Search for the cell housing the specified text and yield its [x, y] center coordinate. 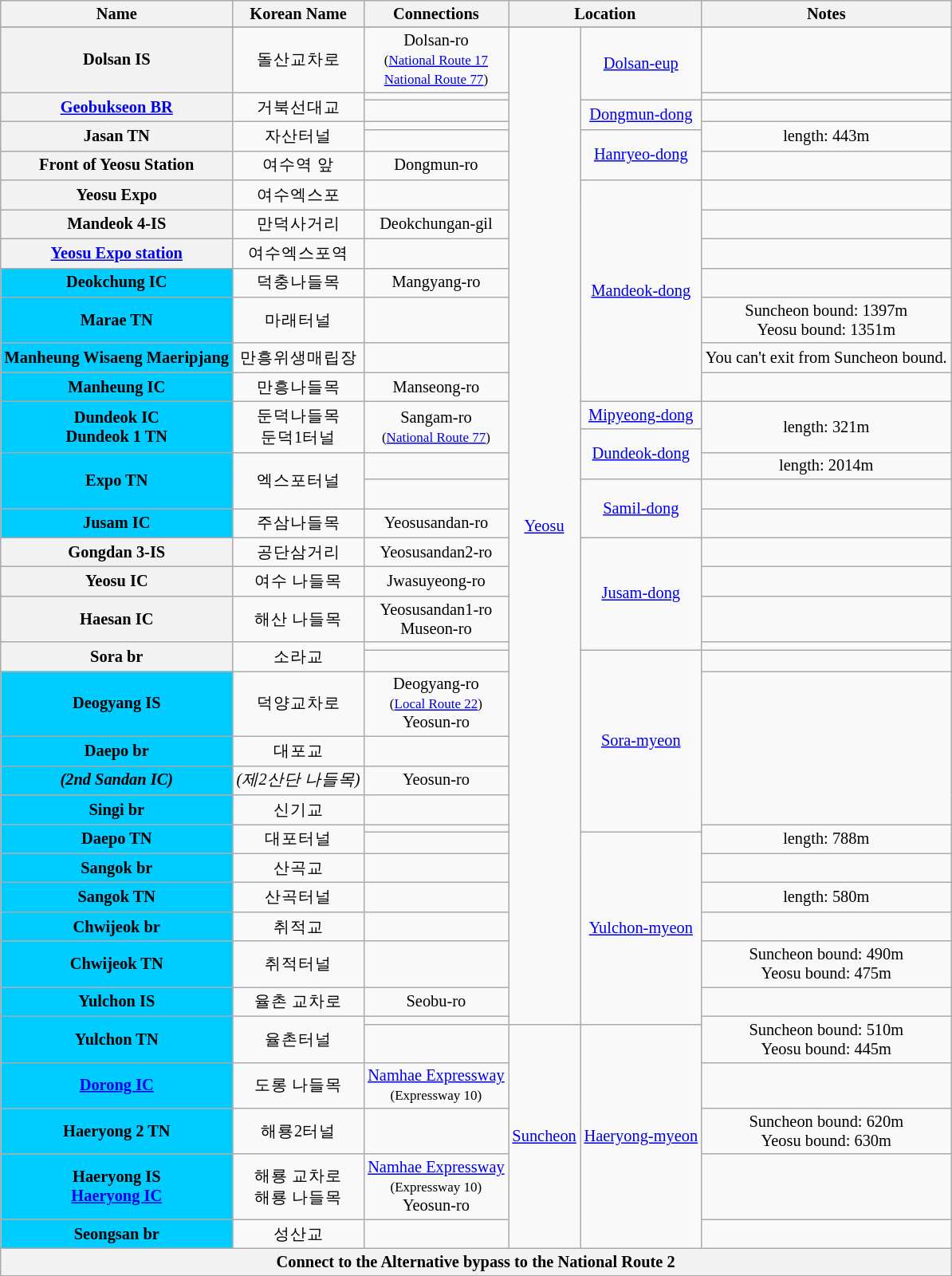
둔덕나들목둔덕1터널 [298, 427]
대포터널 [298, 839]
Marae TN [116, 320]
Seobu-ro [435, 1002]
Hanryeo-dong [641, 155]
Dolsan-eup [641, 64]
만흥위생매립장 [298, 357]
Geobukseon BR [116, 107]
취적교 [298, 927]
Suncheon bound: 620mYeosu bound: 630m [826, 1131]
Mandeok-dong [641, 291]
length: 443m [826, 136]
Sora-myeon [641, 740]
Yeosu Expo [116, 195]
Suncheon bound: 1397mYeosu bound: 1351m [826, 320]
Sangok TN [116, 896]
Yeosusandan2-ro [435, 552]
만흥나들목 [298, 388]
대포교 [298, 751]
Name [116, 14]
도롱 나들목 [298, 1085]
Seongsan br [116, 1235]
Dongmun-dong [641, 115]
Yeosu IC [116, 581]
성산교 [298, 1235]
덕충나들목 [298, 282]
해룡2터널 [298, 1131]
산곡교 [298, 868]
Yeosun-ro [435, 780]
Chwijeok TN [116, 964]
Yeosu Expo station [116, 254]
Korean Name [298, 14]
Suncheon [545, 1136]
만덕사거리 [298, 223]
Yeosusandan-ro [435, 523]
여수엑스포 [298, 195]
(2nd Sandan IC) [116, 780]
Jasan TN [116, 136]
Haeryong-myeon [641, 1136]
취적터널 [298, 964]
주삼나들목 [298, 523]
length: 580m [826, 896]
여수역 앞 [298, 166]
율촌 교차로 [298, 1002]
Singi br [116, 809]
Gongdan 3-IS [116, 552]
덕양교차로 [298, 703]
Notes [826, 14]
Front of Yeosu Station [116, 166]
Jusam IC [116, 523]
Haesan IC [116, 619]
length: 2014m [826, 466]
Sangam-ro(National Route 77) [435, 427]
Sora br [116, 657]
Dorong IC [116, 1085]
Deokchungan-gil [435, 223]
Dolsan IS [116, 60]
length: 788m [826, 839]
공단삼거리 [298, 552]
해룡 교차로해룡 나들목 [298, 1187]
Connections [435, 14]
Manheung Wisaeng Maeripjang [116, 357]
Dundeok-dong [641, 454]
length: 321m [826, 427]
자산터널 [298, 136]
Expo TN [116, 480]
Jusam-dong [641, 593]
Suncheon bound: 490mYeosu bound: 475m [826, 964]
해산 나들목 [298, 619]
Mangyang-ro [435, 282]
Daepo TN [116, 839]
Manseong-ro [435, 388]
산곡터널 [298, 896]
Dundeok ICDundeok 1 TN [116, 427]
Yulchon IS [116, 1002]
Haeryong 2 TN [116, 1131]
Suncheon bound: 510mYeosu bound: 445m [826, 1039]
Yulchon-myeon [641, 928]
Daepo br [116, 751]
Namhae Expressway(Expressway 10) [435, 1085]
Deokchung IC [116, 282]
Sangok br [116, 868]
Chwijeok br [116, 927]
Connect to the Alternative bypass to the National Route 2 [476, 1262]
신기교 [298, 809]
돌산교차로 [298, 60]
Deogyang IS [116, 703]
Namhae Expressway(Expressway 10)Yeosun-ro [435, 1187]
Dongmun-ro [435, 166]
Jwasuyeong-ro [435, 581]
Yeosusandan1-roMuseon-ro [435, 619]
Deogyang-ro(Local Route 22)Yeosun-ro [435, 703]
마래터널 [298, 320]
여수엑스포역 [298, 254]
Mipyeong-dong [641, 415]
거북선대교 [298, 107]
Yulchon TN [116, 1039]
여수 나들목 [298, 581]
Yeosu [545, 526]
You can't exit from Suncheon bound. [826, 357]
소라교 [298, 657]
Mandeok 4-IS [116, 223]
Samil-dong [641, 509]
Haeryong ISHaeryong IC [116, 1187]
Dolsan-ro(National Route 17National Route 77) [435, 60]
Location [605, 14]
엑스포터널 [298, 480]
(제2산단 나들목) [298, 780]
율촌터널 [298, 1039]
Manheung IC [116, 388]
